Search for the cell housing the specified text and yield its [x, y] center coordinate. 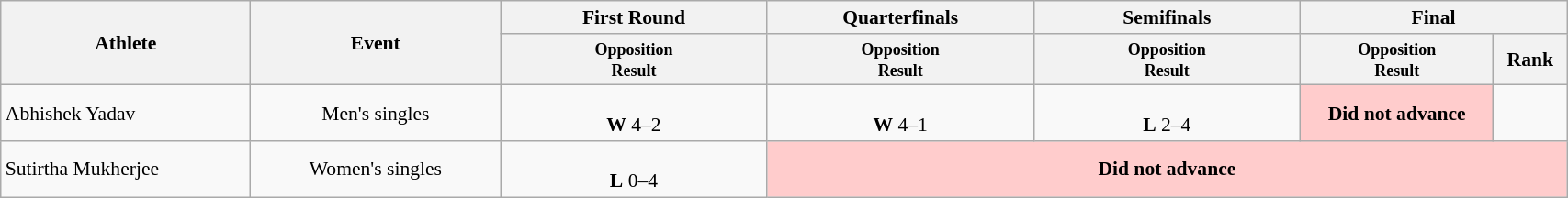
Event [376, 43]
Rank [1530, 60]
Abhishek Yadav [126, 114]
W 4–1 [900, 114]
Quarterfinals [900, 17]
Semifinals [1167, 17]
L 2–4 [1167, 114]
L 0–4 [634, 169]
Women's singles [376, 169]
First Round [634, 17]
Men's singles [376, 114]
W 4–2 [634, 114]
Sutirtha Mukherjee [126, 169]
Athlete [126, 43]
Final [1433, 17]
